Capture the cell that displays the provided text and extract its (X, Y) central coordinate. 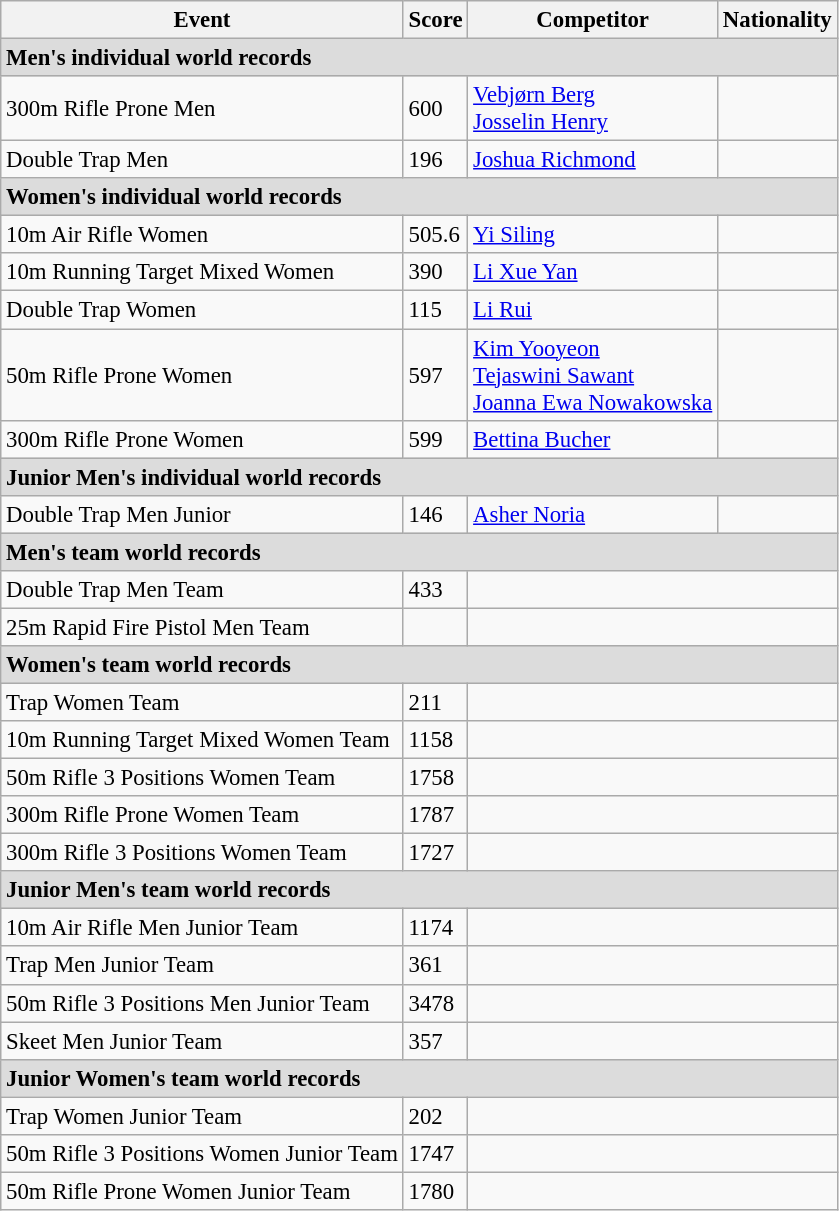
50m Rifle 3 Positions Men Junior Team (202, 1003)
1787 (436, 815)
Li Xue Yan (593, 273)
Asher Noria (593, 514)
505.6 (436, 235)
202 (436, 1116)
Double Trap Women (202, 310)
1747 (436, 1154)
115 (436, 310)
Junior Women's team world records (419, 1078)
Double Trap Men Junior (202, 514)
300m Rifle Prone Women (202, 439)
Joshua Richmond (593, 160)
10m Air Rifle Women (202, 235)
Junior Men's team world records (419, 890)
1158 (436, 740)
Yi Siling (593, 235)
196 (436, 160)
361 (436, 966)
50m Rifle Prone Women (202, 375)
390 (436, 273)
433 (436, 590)
Vebjørn BergJosselin Henry (593, 108)
Men's team world records (419, 552)
Bettina Bucher (593, 439)
597 (436, 375)
Li Rui (593, 310)
146 (436, 514)
1758 (436, 778)
1780 (436, 1191)
50m Rifle 3 Positions Women Junior Team (202, 1154)
300m Rifle Prone Women Team (202, 815)
211 (436, 702)
300m Rifle 3 Positions Women Team (202, 853)
300m Rifle Prone Men (202, 108)
Score (436, 20)
Nationality (778, 20)
Trap Women Junior Team (202, 1116)
Double Trap Men Team (202, 590)
50m Rifle 3 Positions Women Team (202, 778)
25m Rapid Fire Pistol Men Team (202, 627)
Skeet Men Junior Team (202, 1041)
599 (436, 439)
Trap Men Junior Team (202, 966)
Trap Women Team (202, 702)
Event (202, 20)
Double Trap Men (202, 160)
357 (436, 1041)
Men's individual world records (419, 58)
10m Air Rifle Men Junior Team (202, 928)
600 (436, 108)
Competitor (593, 20)
Women's individual world records (419, 197)
3478 (436, 1003)
Women's team world records (419, 665)
Junior Men's individual world records (419, 477)
1174 (436, 928)
10m Running Target Mixed Women (202, 273)
Kim YooyeonTejaswini SawantJoanna Ewa Nowakowska (593, 375)
50m Rifle Prone Women Junior Team (202, 1191)
1727 (436, 853)
10m Running Target Mixed Women Team (202, 740)
